Capture the cell that displays the provided text and extract its [X, Y] central coordinate. 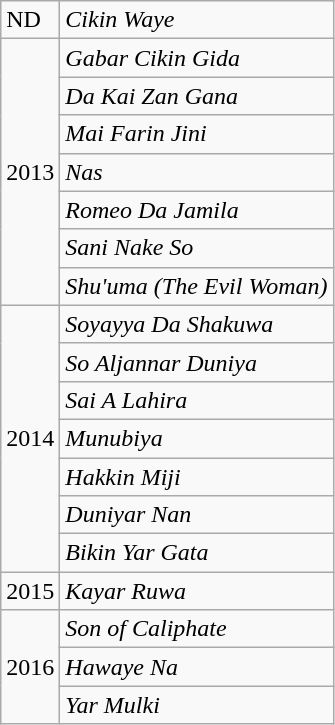
ND [30, 20]
Munubiya [196, 438]
Kayar Ruwa [196, 591]
Son of Caliphate [196, 629]
Soyayya Da Shakuwa [196, 324]
2013 [30, 172]
Da Kai Zan Gana [196, 96]
2015 [30, 591]
Cikin Waye [196, 20]
2014 [30, 438]
Nas [196, 172]
So Aljannar Duniya [196, 362]
Mai Farin Jini [196, 134]
Sai A Lahira [196, 400]
Shu'uma (The Evil Woman) [196, 286]
Yar Mulki [196, 705]
Romeo Da Jamila [196, 210]
Duniyar Nan [196, 515]
Bikin Yar Gata [196, 553]
Hakkin Miji [196, 477]
Hawaye Na [196, 667]
2016 [30, 667]
Sani Nake So [196, 248]
Gabar Cikin Gida [196, 58]
